Detect which cell encompasses the target text, then output its (X, Y) center coordinate. 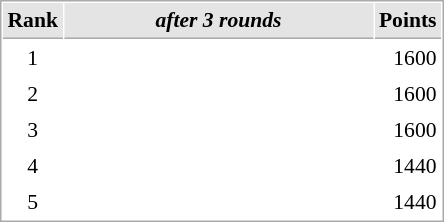
Points (408, 21)
3 (32, 129)
after 3 rounds (218, 21)
2 (32, 93)
4 (32, 165)
5 (32, 201)
Rank (32, 21)
1 (32, 57)
